Search for the cell housing the specified text and yield its [X, Y] center coordinate. 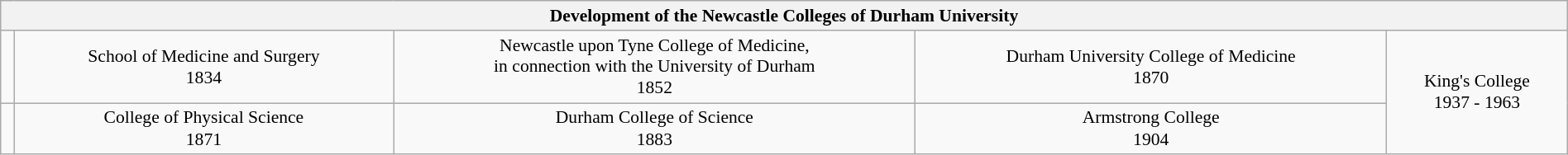
College of Physical Science1871 [203, 129]
Armstrong College1904 [1151, 129]
Durham University College of Medicine1870 [1151, 67]
School of Medicine and Surgery1834 [203, 67]
King's College1937 - 1963 [1477, 92]
Development of the Newcastle Colleges of Durham University [784, 16]
Newcastle upon Tyne College of Medicine,in connection with the University of Durham1852 [655, 67]
Durham College of Science1883 [655, 129]
